Return (x, y) of the center of cell containing provided text 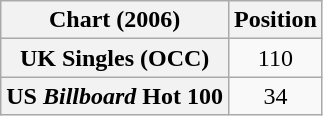
34 (276, 96)
US Billboard Hot 100 (115, 96)
Chart (2006) (115, 20)
Position (276, 20)
110 (276, 58)
UK Singles (OCC) (115, 58)
